Identify which cell holds the provided text, then report its (x, y) central coordinate. 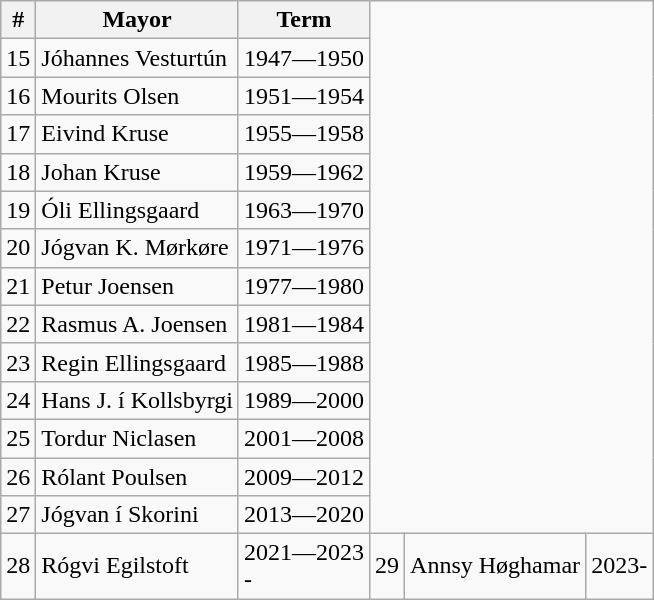
29 (388, 566)
1955—1958 (304, 134)
Annsy Høghamar (496, 566)
25 (18, 438)
Jógvan K. Mørkøre (138, 248)
28 (18, 566)
2013—2020 (304, 515)
20 (18, 248)
# (18, 20)
24 (18, 400)
27 (18, 515)
2023- (620, 566)
1971—1976 (304, 248)
22 (18, 324)
Term (304, 20)
26 (18, 477)
Eivind Kruse (138, 134)
Mayor (138, 20)
16 (18, 96)
Jógvan í Skorini (138, 515)
Rólant Poulsen (138, 477)
21 (18, 286)
23 (18, 362)
Regin Ellingsgaard (138, 362)
2009—2012 (304, 477)
1963—1970 (304, 210)
17 (18, 134)
Jóhannes Vesturtún (138, 58)
18 (18, 172)
Petur Joensen (138, 286)
Hans J. í Kollsbyrgi (138, 400)
Rógvi Egilstoft (138, 566)
Óli Ellingsgaard (138, 210)
1947—1950 (304, 58)
1981—1984 (304, 324)
Rasmus A. Joensen (138, 324)
1989—2000 (304, 400)
2001—2008 (304, 438)
19 (18, 210)
1951—1954 (304, 96)
2021—2023- (304, 566)
15 (18, 58)
1977—1980 (304, 286)
1959—1962 (304, 172)
1985—1988 (304, 362)
Johan Kruse (138, 172)
Tordur Niclasen (138, 438)
Mourits Olsen (138, 96)
